Output the (X, Y) coordinate of the center of the cell containing the given text.  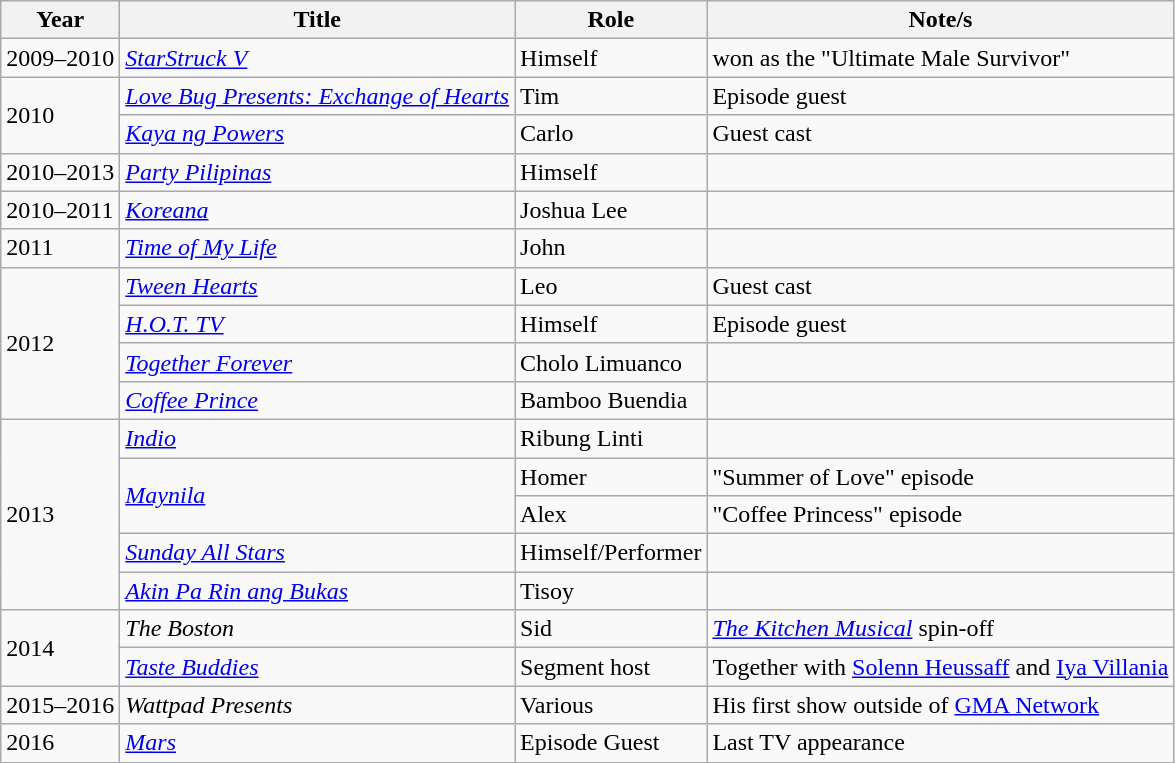
2010–2011 (60, 210)
won as the "Ultimate Male Survivor" (940, 58)
Segment host (611, 667)
Episode Guest (611, 743)
Akin Pa Rin ang Bukas (318, 591)
2009–2010 (60, 58)
H.O.T. TV (318, 324)
StarStruck V (318, 58)
2016 (60, 743)
The Kitchen Musical spin-off (940, 629)
Taste Buddies (318, 667)
Last TV appearance (940, 743)
Note/s (940, 20)
Koreana (318, 210)
Wattpad Presents (318, 705)
His first show outside of GMA Network (940, 705)
Mars (318, 743)
2010 (60, 115)
Love Bug Presents: Exchange of Hearts (318, 96)
The Boston (318, 629)
Various (611, 705)
Coffee Prince (318, 400)
Year (60, 20)
Sid (611, 629)
2011 (60, 248)
Sunday All Stars (318, 553)
Party Pilipinas (318, 172)
Cholo Limuanco (611, 362)
Ribung Linti (611, 438)
Maynila (318, 496)
2013 (60, 514)
2015–2016 (60, 705)
Joshua Lee (611, 210)
Indio (318, 438)
Together with Solenn Heussaff and Iya Villania (940, 667)
Homer (611, 477)
2010–2013 (60, 172)
Alex (611, 515)
Carlo (611, 134)
Leo (611, 286)
"Summer of Love" episode (940, 477)
John (611, 248)
Bamboo Buendia (611, 400)
Role (611, 20)
2012 (60, 343)
Title (318, 20)
2014 (60, 648)
"Coffee Princess" episode (940, 515)
Together Forever (318, 362)
Tisoy (611, 591)
Tim (611, 96)
Time of My Life (318, 248)
Himself/Performer (611, 553)
Tween Hearts (318, 286)
Kaya ng Powers (318, 134)
